Return the (X, Y) coordinate for the center point of the cell that contains the specified text.  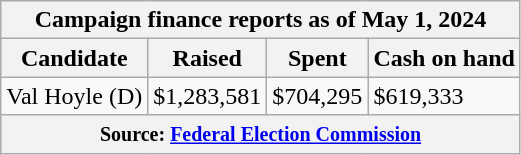
Val Hoyle (D) (74, 96)
Cash on hand (444, 58)
$704,295 (318, 96)
$1,283,581 (208, 96)
$619,333 (444, 96)
Source: Federal Election Commission (261, 134)
Candidate (74, 58)
Spent (318, 58)
Campaign finance reports as of May 1, 2024 (261, 20)
Raised (208, 58)
